Capture the cell that displays the provided text and extract its [X, Y] central coordinate. 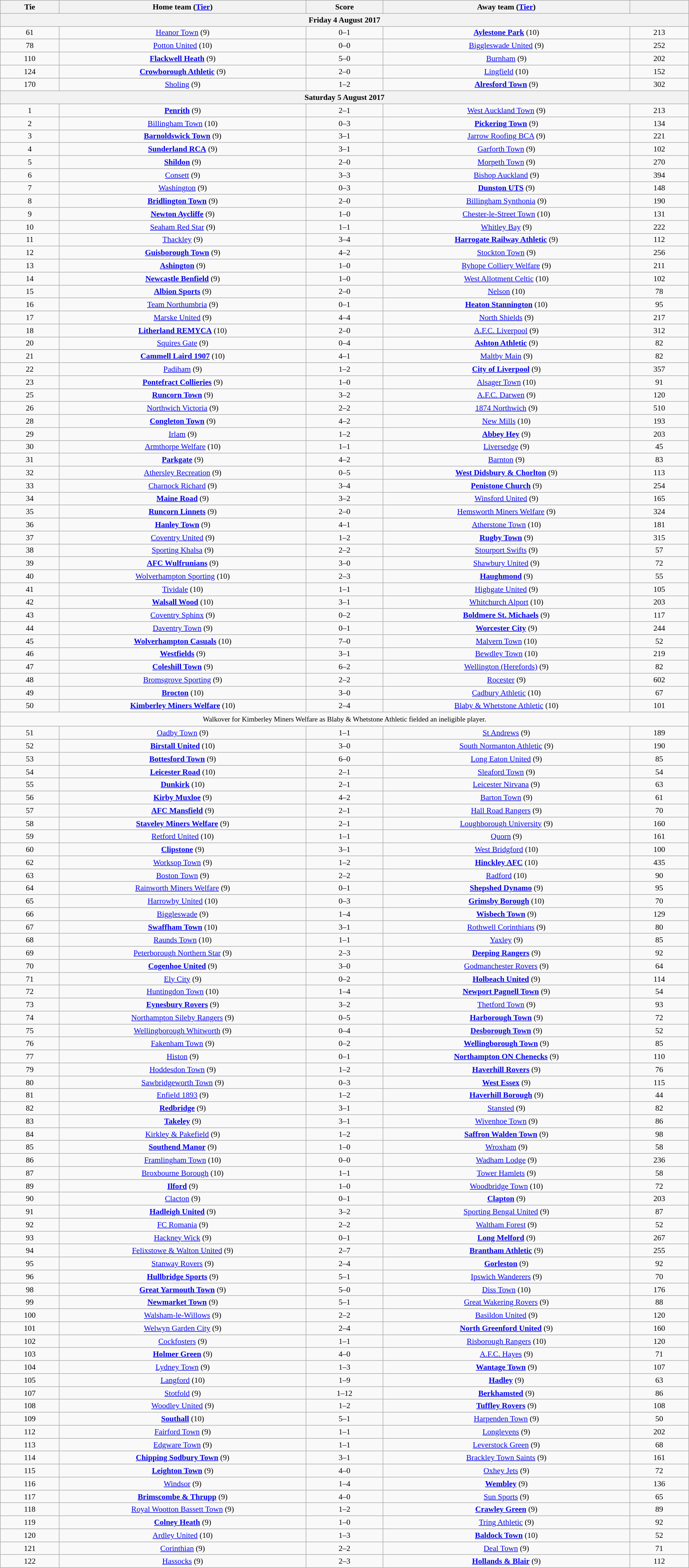
Marske United (9) [182, 318]
Northwich Victoria (9) [182, 408]
35 [30, 512]
315 [659, 538]
254 [659, 486]
Wellingborough Whitworth (9) [182, 1031]
Garforth Town (9) [507, 149]
Boston Town (9) [182, 876]
Malvern Town (10) [507, 641]
Woodbridge Town (10) [507, 1186]
Team Northumbria (9) [182, 305]
46 [30, 654]
AFC Wulfrunians (9) [182, 563]
Penistone Church (9) [507, 486]
Maltby Main (9) [507, 356]
Worcester City (9) [507, 628]
Westfields (9) [182, 654]
Holbeach United (9) [507, 979]
181 [659, 525]
121 [30, 1548]
Heanor Town (9) [182, 33]
Shildon (9) [182, 162]
Charnock Richard (9) [182, 486]
Hadley (9) [507, 1380]
Staveley Miners Welfare (9) [182, 824]
Oadby Town (9) [182, 733]
119 [30, 1523]
Great Yarmouth Town (9) [182, 1290]
270 [659, 162]
43 [30, 615]
25 [30, 395]
1–9 [344, 1380]
28 [30, 421]
Long Melford (9) [507, 1238]
Thackley (9) [182, 240]
2 [30, 124]
FC Romania (9) [182, 1225]
Peterborough Northern Star (9) [182, 953]
Barnton (9) [507, 460]
AFC Mansfield (9) [182, 811]
Oxhey Jets (9) [507, 1471]
Newport Pagnell Town (9) [507, 992]
13 [30, 266]
Albion Sports (9) [182, 292]
Deeping Rangers (9) [507, 953]
510 [659, 408]
6–2 [344, 667]
59 [30, 837]
38 [30, 550]
Morpeth Town (9) [507, 162]
48 [30, 680]
West Bridgford (10) [507, 849]
Berkhamsted (9) [507, 1393]
1874 Northwich (9) [507, 408]
56 [30, 798]
Litherland REMYCA (10) [182, 331]
394 [659, 175]
Billingham Town (10) [182, 124]
West Essex (9) [507, 1083]
39 [30, 563]
176 [659, 1290]
Redbridge (9) [182, 1108]
Alresford Town (9) [507, 85]
Hall Road Rangers (9) [507, 811]
30 [30, 447]
Great Wakering Rovers (9) [507, 1302]
Wadham Lodge (9) [507, 1160]
Northampton ON Chenecks (9) [507, 1056]
131 [659, 214]
Coventry United (9) [182, 538]
Congleton Town (9) [182, 421]
34 [30, 499]
Lydney Town (9) [182, 1367]
Maine Road (9) [182, 499]
Godmanchester Rovers (9) [507, 966]
Barnoldswick Town (9) [182, 136]
Pontefract Collieries (9) [182, 382]
211 [659, 266]
Stansted (9) [507, 1108]
189 [659, 733]
236 [659, 1160]
Penrith (9) [182, 110]
Birstall United (10) [182, 746]
Ardley United (10) [182, 1535]
22 [30, 369]
217 [659, 318]
Hassocks (9) [182, 1561]
49 [30, 693]
136 [659, 1484]
4 [30, 149]
219 [659, 654]
11 [30, 240]
A.F.C. Darwen (9) [507, 395]
Sleaford Town (9) [507, 772]
Deal Town (9) [507, 1548]
6 [30, 175]
40 [30, 577]
Ilford (9) [182, 1186]
Haverhill Rovers (9) [507, 1070]
A.F.C. Hayes (9) [507, 1354]
116 [30, 1484]
193 [659, 421]
221 [659, 136]
88 [659, 1302]
Stockton Town (9) [507, 253]
Whitley Bay (9) [507, 227]
96 [30, 1277]
53 [30, 759]
Langford (10) [182, 1380]
Armthorpe Welfare (10) [182, 447]
Enfield 1893 (9) [182, 1095]
Stanway Rovers (9) [182, 1264]
Broxbourne Borough (10) [182, 1173]
Walsham-le-Willows (9) [182, 1316]
Ryhope Colliery Welfare (9) [507, 266]
Colney Heath (9) [182, 1523]
Friday 4 August 2017 [344, 20]
Royal Wootton Bassett Town (9) [182, 1510]
Bromsgrove Sporting (9) [182, 680]
357 [659, 369]
33 [30, 486]
Stourport Swifts (9) [507, 550]
79 [30, 1070]
Huntingdon Town (10) [182, 992]
Tividale (10) [182, 589]
Cammell Laird 1907 (10) [182, 356]
Bottesford Town (9) [182, 759]
5 [30, 162]
Atherstone Town (10) [507, 525]
Stotfold (9) [182, 1393]
Abbey Hey (9) [507, 434]
1 [30, 110]
Newmarket Town (9) [182, 1302]
20 [30, 343]
26 [30, 408]
Wellingborough Town (9) [507, 1044]
Wellington (Herefords) (9) [507, 667]
32 [30, 473]
Crowborough Athletic (9) [182, 72]
94 [30, 1251]
Harpenden Town (9) [507, 1419]
Eynesbury Rovers (9) [182, 1005]
Woodley United (9) [182, 1406]
42 [30, 602]
69 [30, 953]
Holmer Green (9) [182, 1354]
9 [30, 214]
West Didsbury & Chorlton (9) [507, 473]
Parkgate (9) [182, 460]
Tring Athletic (9) [507, 1523]
Quorn (9) [507, 837]
Brantham Athletic (9) [507, 1251]
Boldmere St. Michaels (9) [507, 615]
148 [659, 188]
Harborough Town (9) [507, 1018]
Kimberley Miners Welfare (10) [182, 706]
St Andrews (9) [507, 733]
36 [30, 525]
Wolverhampton Sporting (10) [182, 577]
104 [30, 1367]
Score [344, 7]
Edgware Town (9) [182, 1445]
Potton United (10) [182, 46]
302 [659, 85]
Diss Town (10) [507, 1290]
165 [659, 499]
Clacton (9) [182, 1199]
15 [30, 292]
Clipstone (9) [182, 849]
Chester-le-Street Town (10) [507, 214]
7–0 [344, 641]
255 [659, 1251]
Baldock Town (10) [507, 1535]
602 [659, 680]
Tie [30, 7]
29 [30, 434]
Hullbridge Sports (9) [182, 1277]
Whitchurch Alport (10) [507, 602]
77 [30, 1056]
Windsor (9) [182, 1484]
New Mills (10) [507, 421]
75 [30, 1031]
A.F.C. Liverpool (9) [507, 331]
10 [30, 227]
Hoddesdon Town (9) [182, 1070]
252 [659, 46]
124 [30, 72]
Haverhill Borough (9) [507, 1095]
Irlam (9) [182, 434]
North Greenford United (9) [507, 1328]
Rainworth Miners Welfare (9) [182, 888]
Ely City (9) [182, 979]
Kirby Muxloe (9) [182, 798]
62 [30, 862]
Southend Manor (9) [182, 1147]
109 [30, 1419]
Hadleigh United (9) [182, 1212]
Athersley Recreation (9) [182, 473]
Southall (10) [182, 1419]
16 [30, 305]
Hackney Wick (9) [182, 1238]
Wembley (9) [507, 1484]
Hollands & Blair (9) [507, 1561]
Leverstock Green (9) [507, 1445]
Runcorn Linnets (9) [182, 512]
Worksop Town (9) [182, 862]
17 [30, 318]
41 [30, 589]
12 [30, 253]
Tuffley Rovers (9) [507, 1406]
Welwyn Garden City (9) [182, 1328]
Dunston UTS (9) [507, 188]
267 [659, 1238]
Wroxham (9) [507, 1147]
Rugby Town (9) [507, 538]
Squires Gate (9) [182, 343]
Brackley Town Saints (9) [507, 1458]
Daventry Town (9) [182, 628]
Sporting Bengal United (9) [507, 1212]
Ashton Athletic (9) [507, 343]
152 [659, 72]
Away team (Tier) [507, 7]
51 [30, 733]
Pickering Town (9) [507, 124]
Bewdley Town (10) [507, 654]
Walsall Wood (10) [182, 602]
Hinckley AFC (10) [507, 862]
Raunds Town (10) [182, 940]
Northampton Sileby Rangers (9) [182, 1018]
Kirkley & Pakefield (9) [182, 1134]
Coleshill Town (9) [182, 667]
Biggleswade United (9) [507, 46]
Bridlington Town (9) [182, 201]
134 [659, 124]
Nelson (10) [507, 292]
Takeley (9) [182, 1121]
60 [30, 849]
Tower Hamlets (9) [507, 1173]
Rocester (9) [507, 680]
21 [30, 356]
Loughborough University (9) [507, 824]
Fairford Town (9) [182, 1432]
Ashington (9) [182, 266]
Seaham Red Star (9) [182, 227]
Washington (9) [182, 188]
Winsford United (9) [507, 499]
222 [659, 227]
South Normanton Athletic (9) [507, 746]
2–7 [344, 1251]
Longlevens (9) [507, 1432]
Alsager Town (10) [507, 382]
Corinthian (9) [182, 1548]
Cogenhoe United (9) [182, 966]
23 [30, 382]
Leicester Nirvana (9) [507, 785]
Guisborough Town (9) [182, 253]
Heaton Stannington (10) [507, 305]
3–3 [344, 175]
Newcastle Benfield (9) [182, 279]
66 [30, 914]
Chipping Sodbury Town (9) [182, 1458]
Dunkirk (10) [182, 785]
Brocton (10) [182, 693]
Burnham (9) [507, 59]
Crawley Green (9) [507, 1510]
Aylestone Park (10) [507, 33]
Newton Aycliffe (9) [182, 214]
103 [30, 1354]
81 [30, 1095]
170 [30, 85]
Coventry Sphinx (9) [182, 615]
Histon (9) [182, 1056]
Home team (Tier) [182, 7]
Runcorn Town (9) [182, 395]
Saffron Walden Town (9) [507, 1134]
North Shields (9) [507, 318]
99 [30, 1302]
Grimsby Borough (10) [507, 901]
435 [659, 862]
31 [30, 460]
Radford (10) [507, 876]
73 [30, 1005]
Harrogate Railway Athletic (9) [507, 240]
Walkover for Kimberley Miners Welfare as Blaby & Whetstone Athletic fielded an ineligible player. [344, 719]
Sholing (9) [182, 85]
Long Eaton United (9) [507, 759]
Billingham Synthonia (9) [507, 201]
Rothwell Corinthians (9) [507, 927]
Lingfield (10) [507, 72]
Barton Town (9) [507, 798]
Basildon United (9) [507, 1316]
1–12 [344, 1393]
Biggleswade (9) [182, 914]
122 [30, 1561]
Hemsworth Miners Welfare (9) [507, 512]
6–0 [344, 759]
Flackwell Heath (9) [182, 59]
Fakenham Town (9) [182, 1044]
Ipswich Wanderers (9) [507, 1277]
Consett (9) [182, 175]
74 [30, 1018]
118 [30, 1510]
18 [30, 331]
Leighton Town (9) [182, 1471]
Bishop Auckland (9) [507, 175]
Sawbridgeworth Town (9) [182, 1083]
Felixstowe & Walton United (9) [182, 1251]
Saturday 5 August 2017 [344, 98]
Desborough Town (9) [507, 1031]
Shepshed Dynamo (9) [507, 888]
4–4 [344, 318]
Waltham Forest (9) [507, 1225]
84 [30, 1134]
Hanley Town (9) [182, 525]
256 [659, 253]
Leicester Road (10) [182, 772]
312 [659, 331]
Blaby & Whetstone Athletic (10) [507, 706]
129 [659, 914]
3 [30, 136]
Harrowby United (10) [182, 901]
Shawbury United (9) [507, 563]
Wivenhoe Town (9) [507, 1121]
West Auckland Town (9) [507, 110]
244 [659, 628]
Yaxley (9) [507, 940]
Thetford Town (9) [507, 1005]
Brimscombe & Thrupp (9) [182, 1497]
Retford United (10) [182, 837]
47 [30, 667]
Wolverhampton Casuals (10) [182, 641]
Sunderland RCA (9) [182, 149]
City of Liverpool (9) [507, 369]
Wantage Town (9) [507, 1367]
Padiham (9) [182, 369]
14 [30, 279]
Gorleston (9) [507, 1264]
37 [30, 538]
Sporting Khalsa (9) [182, 550]
Swaffham Town (10) [182, 927]
Wisbech Town (9) [507, 914]
Highgate United (9) [507, 589]
Liversedge (9) [507, 447]
Clapton (9) [507, 1199]
Risborough Rangers (10) [507, 1341]
Cockfosters (9) [182, 1341]
Jarrow Roofing BCA (9) [507, 136]
Haughmond (9) [507, 577]
Framlingham Town (10) [182, 1160]
8 [30, 201]
Sun Sports (9) [507, 1497]
324 [659, 512]
Cadbury Athletic (10) [507, 693]
7 [30, 188]
West Allotment Celtic (10) [507, 279]
